Identify which cell holds the provided text, then report its (x, y) central coordinate. 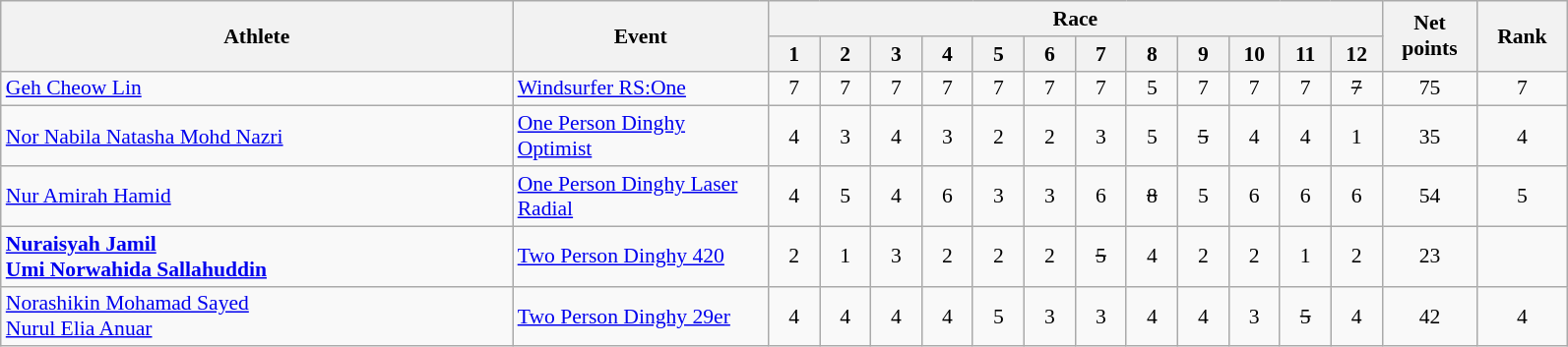
54 (1429, 197)
10 (1254, 54)
42 (1429, 317)
Two Person Dinghy 29er (641, 317)
12 (1356, 54)
Athlete (257, 35)
Nuraisyah JamilUmi Norwahida Sallahuddin (257, 256)
11 (1305, 54)
Nur Amirah Hamid (257, 197)
35 (1429, 136)
One Person Dinghy Laser Radial (641, 197)
75 (1429, 88)
Norashikin Mohamad SayedNurul Elia Anuar (257, 317)
Event (641, 35)
Geh Cheow Lin (257, 88)
Windsurfer RS:One (641, 88)
Race (1076, 19)
Nor Nabila Natasha Mohd Nazri (257, 136)
Two Person Dinghy 420 (641, 256)
9 (1203, 54)
Net points (1429, 35)
23 (1429, 256)
One Person Dinghy Optimist (641, 136)
Rank (1522, 35)
